Capture the cell that displays the provided text and extract its (x, y) central coordinate. 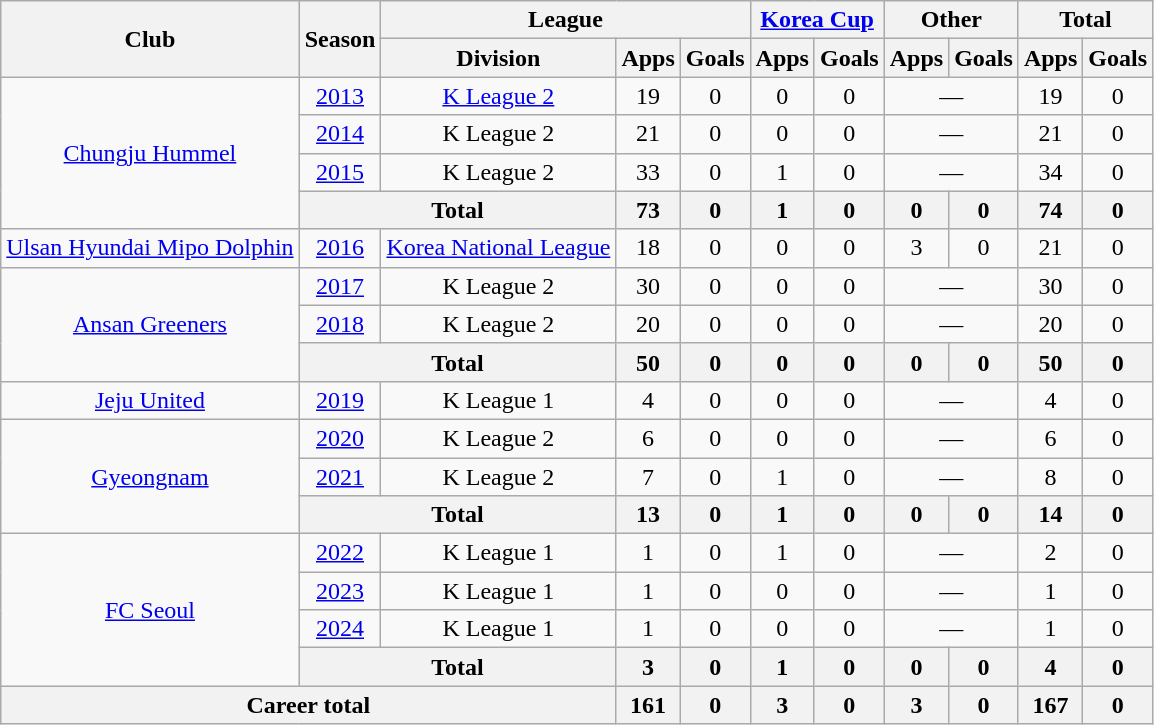
Gyeongnam (150, 476)
2013 (340, 96)
34 (1050, 172)
2024 (340, 629)
2015 (340, 172)
2016 (340, 248)
2020 (340, 438)
Club (150, 39)
Division (498, 58)
FC Seoul (150, 610)
Ulsan Hyundai Mipo Dolphin (150, 248)
Other (951, 20)
161 (648, 705)
2019 (340, 400)
League (566, 20)
Career total (308, 705)
2022 (340, 553)
2014 (340, 134)
2017 (340, 286)
13 (648, 515)
8 (1050, 477)
Jeju United (150, 400)
14 (1050, 515)
2018 (340, 324)
Korea Cup (817, 20)
7 (648, 477)
Chungju Hummel (150, 153)
Ansan Greeners (150, 324)
18 (648, 248)
Korea National League (498, 248)
74 (1050, 210)
167 (1050, 705)
Season (340, 39)
2 (1050, 553)
2023 (340, 591)
73 (648, 210)
2021 (340, 477)
33 (648, 172)
